Find where the given text appears and provide that cell's center as [x, y] coordinate. 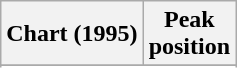
Peakposition [189, 34]
Chart (1995) [72, 34]
